Search for the cell housing the specified text and yield its [X, Y] center coordinate. 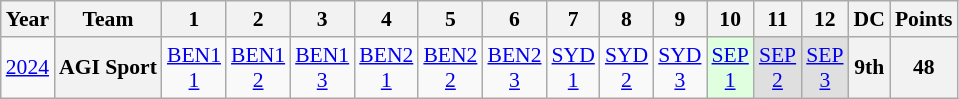
48 [924, 68]
BEN23 [514, 68]
9th [870, 68]
BEN11 [194, 68]
6 [514, 19]
SEP1 [730, 68]
BEN13 [322, 68]
4 [386, 19]
2024 [28, 68]
Points [924, 19]
SYD1 [574, 68]
12 [824, 19]
2 [258, 19]
Team [108, 19]
Year [28, 19]
11 [778, 19]
BEN21 [386, 68]
1 [194, 19]
10 [730, 19]
3 [322, 19]
DC [870, 19]
BEN12 [258, 68]
SEP3 [824, 68]
SYD3 [680, 68]
8 [626, 19]
7 [574, 19]
9 [680, 19]
BEN22 [450, 68]
5 [450, 19]
SEP2 [778, 68]
AGI Sport [108, 68]
SYD2 [626, 68]
